Return (x, y) of the center of cell containing provided text 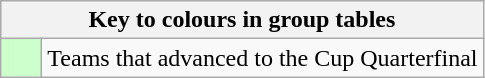
Teams that advanced to the Cup Quarterfinal (262, 58)
Key to colours in group tables (242, 20)
